Scan for the cell matching the given text and deliver its [X, Y] coordinate at center. 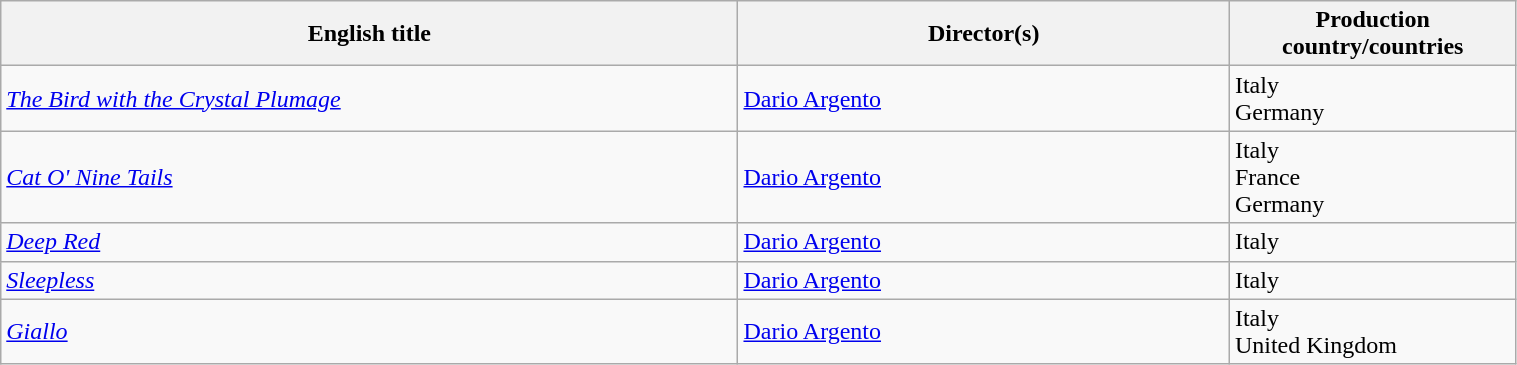
Production country/countries [1372, 34]
Director(s) [984, 34]
ItalyGermany [1372, 98]
Sleepless [370, 280]
ItalyFranceGermany [1372, 177]
The Bird with the Crystal Plumage [370, 98]
Cat O' Nine Tails [370, 177]
Giallo [370, 332]
ItalyUnited Kingdom [1372, 332]
Deep Red [370, 242]
English title [370, 34]
